Identify which cell holds the provided text, then report its (X, Y) central coordinate. 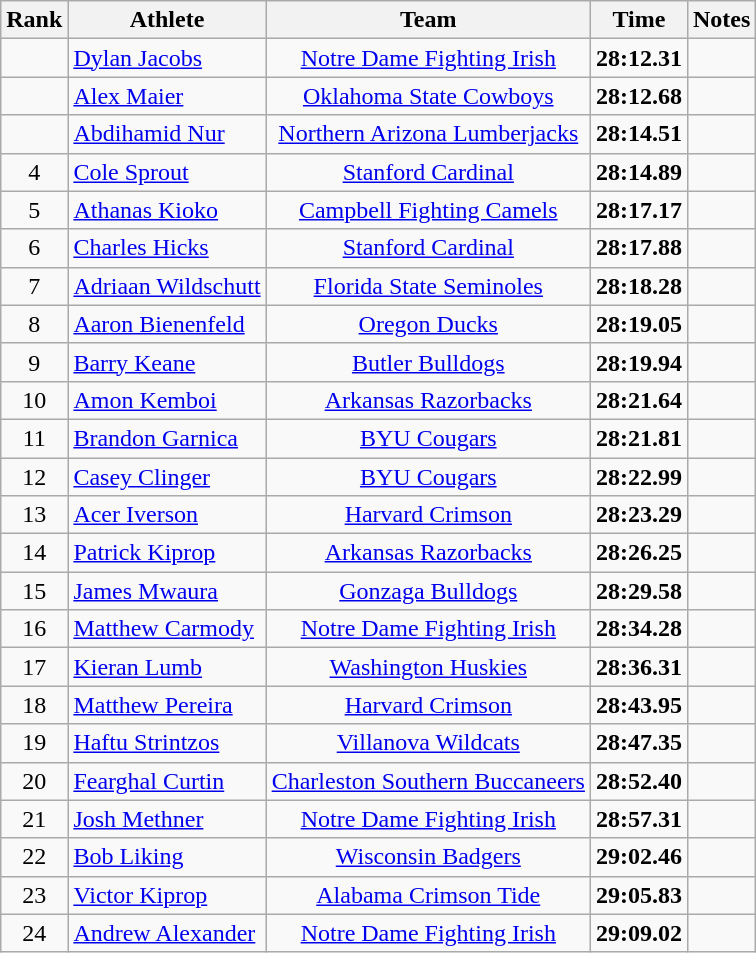
28:14.51 (638, 134)
Oklahoma State Cowboys (428, 96)
24 (34, 933)
Patrick Kiprop (167, 553)
Florida State Seminoles (428, 286)
Oregon Ducks (428, 324)
10 (34, 400)
4 (34, 172)
28:57.31 (638, 819)
Andrew Alexander (167, 933)
28:17.17 (638, 210)
28:12.68 (638, 96)
Notes (721, 20)
7 (34, 286)
Amon Kemboi (167, 400)
16 (34, 629)
Kieran Lumb (167, 667)
28:21.64 (638, 400)
15 (34, 591)
28:26.25 (638, 553)
James Mwaura (167, 591)
Dylan Jacobs (167, 58)
Villanova Wildcats (428, 743)
Victor Kiprop (167, 895)
28:17.88 (638, 248)
29:09.02 (638, 933)
28:29.58 (638, 591)
Northern Arizona Lumberjacks (428, 134)
28:19.94 (638, 362)
13 (34, 515)
11 (34, 438)
17 (34, 667)
28:23.29 (638, 515)
22 (34, 857)
28:12.31 (638, 58)
Brandon Garnica (167, 438)
Wisconsin Badgers (428, 857)
Fearghal Curtin (167, 781)
Team (428, 20)
Washington Huskies (428, 667)
Alex Maier (167, 96)
Acer Iverson (167, 515)
Alabama Crimson Tide (428, 895)
12 (34, 477)
Time (638, 20)
28:52.40 (638, 781)
Charleston Southern Buccaneers (428, 781)
Rank (34, 20)
Gonzaga Bulldogs (428, 591)
29:02.46 (638, 857)
5 (34, 210)
Athanas Kioko (167, 210)
28:36.31 (638, 667)
29:05.83 (638, 895)
6 (34, 248)
28:43.95 (638, 705)
Haftu Strintzos (167, 743)
8 (34, 324)
Charles Hicks (167, 248)
28:22.99 (638, 477)
20 (34, 781)
21 (34, 819)
Aaron Bienenfeld (167, 324)
14 (34, 553)
28:21.81 (638, 438)
Adriaan Wildschutt (167, 286)
Matthew Pereira (167, 705)
28:18.28 (638, 286)
Abdihamid Nur (167, 134)
9 (34, 362)
Bob Liking (167, 857)
28:47.35 (638, 743)
28:14.89 (638, 172)
Josh Methner (167, 819)
Casey Clinger (167, 477)
Butler Bulldogs (428, 362)
Campbell Fighting Camels (428, 210)
Matthew Carmody (167, 629)
28:19.05 (638, 324)
28:34.28 (638, 629)
23 (34, 895)
19 (34, 743)
Athlete (167, 20)
Cole Sprout (167, 172)
Barry Keane (167, 362)
18 (34, 705)
